From the cell containing the given text, extract its center point as (x, y) coordinate. 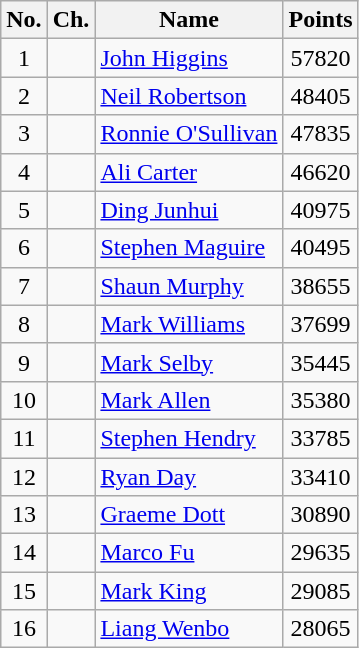
Neil Robertson (189, 96)
9 (24, 362)
4 (24, 172)
Graeme Dott (189, 515)
6 (24, 248)
3 (24, 134)
57820 (320, 58)
40975 (320, 210)
47835 (320, 134)
33785 (320, 438)
Ch. (71, 20)
Liang Wenbo (189, 629)
15 (24, 591)
35445 (320, 362)
Mark Selby (189, 362)
Points (320, 20)
1 (24, 58)
Stephen Maguire (189, 248)
29635 (320, 553)
16 (24, 629)
38655 (320, 286)
2 (24, 96)
Mark King (189, 591)
Ali Carter (189, 172)
35380 (320, 400)
Shaun Murphy (189, 286)
13 (24, 515)
12 (24, 477)
John Higgins (189, 58)
Name (189, 20)
Marco Fu (189, 553)
Ronnie O'Sullivan (189, 134)
Ding Junhui (189, 210)
11 (24, 438)
33410 (320, 477)
5 (24, 210)
Mark Williams (189, 324)
37699 (320, 324)
30890 (320, 515)
7 (24, 286)
Ryan Day (189, 477)
Mark Allen (189, 400)
14 (24, 553)
48405 (320, 96)
10 (24, 400)
No. (24, 20)
8 (24, 324)
Stephen Hendry (189, 438)
28065 (320, 629)
40495 (320, 248)
46620 (320, 172)
29085 (320, 591)
